Return the [x, y] coordinate for the center point of the cell that contains the specified text.  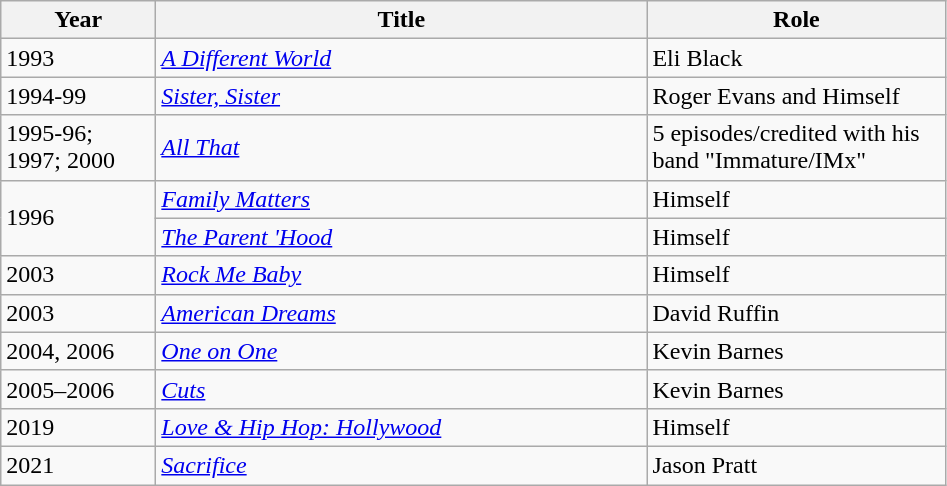
Sacrifice [402, 465]
2005–2006 [78, 389]
The Parent 'Hood [402, 237]
1996 [78, 218]
Cuts [402, 389]
Love & Hip Hop: Hollywood [402, 427]
5 episodes/credited with his band "Immature/IMx" [796, 148]
1994-99 [78, 96]
2021 [78, 465]
American Dreams [402, 313]
1993 [78, 58]
Jason Pratt [796, 465]
Family Matters [402, 199]
All That [402, 148]
Rock Me Baby [402, 275]
Roger Evans and Himself [796, 96]
Year [78, 20]
1995-96; 1997; 2000 [78, 148]
Sister, Sister [402, 96]
One on One [402, 351]
Eli Black [796, 58]
David Ruffin [796, 313]
Role [796, 20]
A Different World [402, 58]
Title [402, 20]
2019 [78, 427]
2004, 2006 [78, 351]
